Pinpoint the cell where the given text exists, returning its [X, Y] midpoint coordinate. 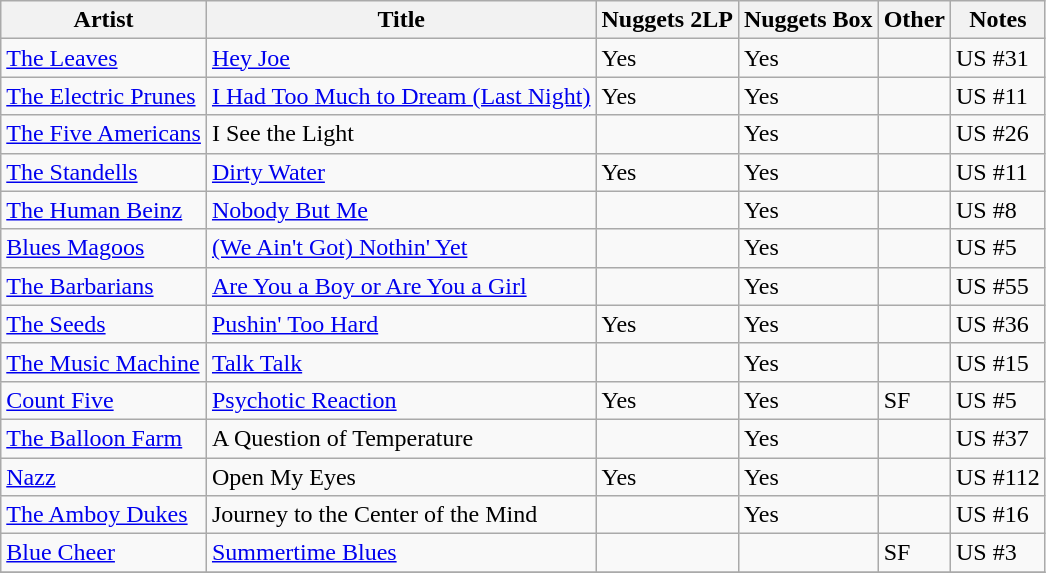
Pushin' Too Hard [401, 324]
US #15 [998, 362]
Journey to the Center of the Mind [401, 515]
I See the Light [401, 134]
Nuggets Box [808, 20]
The Balloon Farm [104, 438]
US #36 [998, 324]
US #8 [998, 210]
The Electric Prunes [104, 96]
Nobody But Me [401, 210]
Title [401, 20]
US #31 [998, 58]
US #55 [998, 286]
Talk Talk [401, 362]
Blue Cheer [104, 553]
The Seeds [104, 324]
(We Ain't Got) Nothin' Yet [401, 248]
Count Five [104, 400]
The Standells [104, 172]
Open My Eyes [401, 477]
The Barbarians [104, 286]
Notes [998, 20]
US #37 [998, 438]
I Had Too Much to Dream (Last Night) [401, 96]
US #3 [998, 553]
Dirty Water [401, 172]
Hey Joe [401, 58]
Nuggets 2LP [667, 20]
The Five Americans [104, 134]
The Human Beinz [104, 210]
US #26 [998, 134]
Psychotic Reaction [401, 400]
The Music Machine [104, 362]
Blues Magoos [104, 248]
Are You a Boy or Are You a Girl [401, 286]
A Question of Temperature [401, 438]
The Leaves [104, 58]
The Amboy Dukes [104, 515]
Artist [104, 20]
US #16 [998, 515]
Other [914, 20]
Nazz [104, 477]
US #112 [998, 477]
Summertime Blues [401, 553]
